Return (X, Y) of the center of cell containing provided text 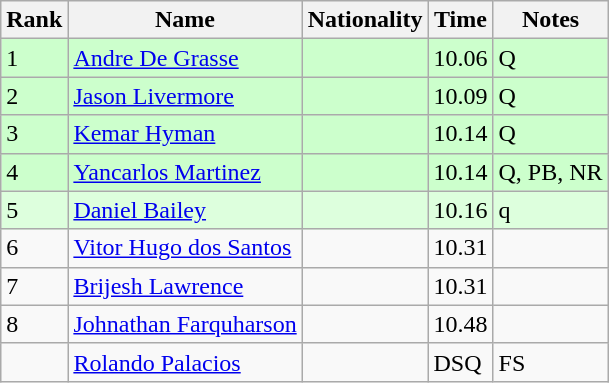
2 (34, 96)
Daniel Bailey (185, 210)
7 (34, 286)
5 (34, 210)
10.09 (460, 96)
q (550, 210)
DSQ (460, 362)
Jason Livermore (185, 96)
4 (34, 172)
10.16 (460, 210)
Rank (34, 20)
Andre De Grasse (185, 58)
Brijesh Lawrence (185, 286)
Rolando Palacios (185, 362)
10.06 (460, 58)
Name (185, 20)
Kemar Hyman (185, 134)
6 (34, 248)
Q, PB, NR (550, 172)
Nationality (365, 20)
Time (460, 20)
3 (34, 134)
10.48 (460, 324)
1 (34, 58)
8 (34, 324)
Johnathan Farquharson (185, 324)
FS (550, 362)
Yancarlos Martinez (185, 172)
Notes (550, 20)
Vitor Hugo dos Santos (185, 248)
